Identify which cell holds the provided text, then report its [x, y] central coordinate. 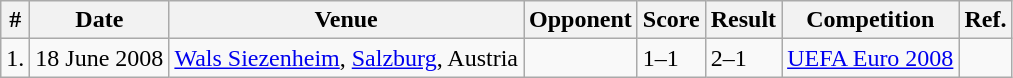
2–1 [743, 58]
Score [671, 20]
Opponent [581, 20]
UEFA Euro 2008 [870, 58]
18 June 2008 [100, 58]
Venue [346, 20]
1. [16, 58]
Competition [870, 20]
Result [743, 20]
Ref. [986, 20]
# [16, 20]
Date [100, 20]
Wals Siezenheim, Salzburg, Austria [346, 58]
1–1 [671, 58]
